Search for the cell housing the specified text and yield its [X, Y] center coordinate. 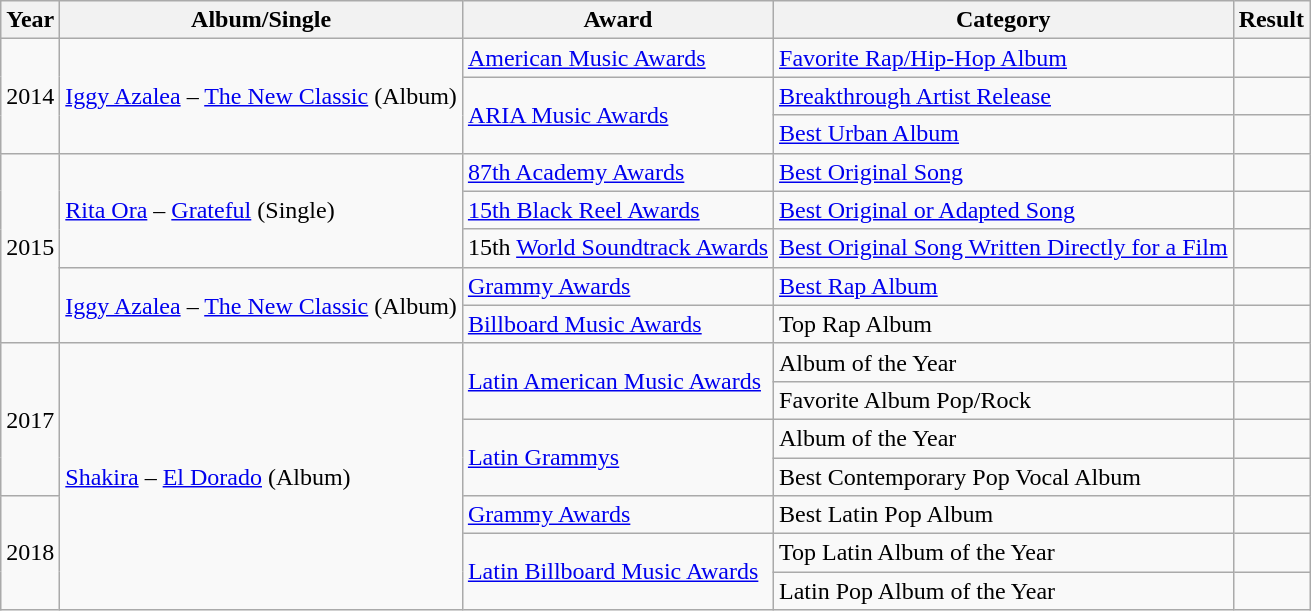
Favorite Rap/Hip-Hop Album [1004, 58]
Latin Grammys [618, 457]
15th World Soundtrack Awards [618, 248]
Rita Ora – Grateful (Single) [262, 210]
Award [618, 20]
American Music Awards [618, 58]
15th Black Reel Awards [618, 210]
Year [30, 20]
2018 [30, 553]
Latin Pop Album of the Year [1004, 591]
Category [1004, 20]
87th Academy Awards [618, 172]
Best Contemporary Pop Vocal Album [1004, 477]
Latin Billboard Music Awards [618, 572]
ARIA Music Awards [618, 115]
Top Rap Album [1004, 324]
Best Original or Adapted Song [1004, 210]
Result [1271, 20]
Top Latin Album of the Year [1004, 553]
Album/Single [262, 20]
Latin American Music Awards [618, 381]
2017 [30, 419]
Favorite Album Pop/Rock [1004, 400]
Best Latin Pop Album [1004, 515]
Best Urban Album [1004, 134]
Best Original Song [1004, 172]
Shakira – El Dorado (Album) [262, 476]
Billboard Music Awards [618, 324]
Breakthrough Artist Release [1004, 96]
Best Rap Album [1004, 286]
2014 [30, 96]
Best Original Song Written Directly for a Film [1004, 248]
2015 [30, 248]
